For the text-containing cell, return its midpoint in [X, Y] coordinate format. 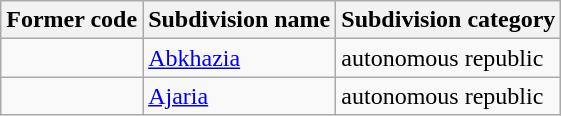
Subdivision category [448, 20]
Ajaria [240, 96]
Subdivision name [240, 20]
Former code [72, 20]
Abkhazia [240, 58]
